Determine the [X, Y] coordinate at the center of the cell enclosing the given text.  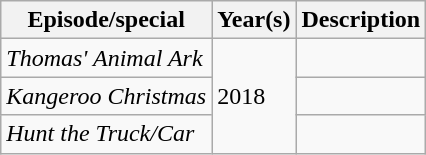
2018 [254, 96]
Kangeroo Christmas [106, 96]
Year(s) [254, 20]
Description [361, 20]
Episode/special [106, 20]
Hunt the Truck/Car [106, 134]
Thomas' Animal Ark [106, 58]
